Scan for the cell matching the given text and deliver its [X, Y] coordinate at center. 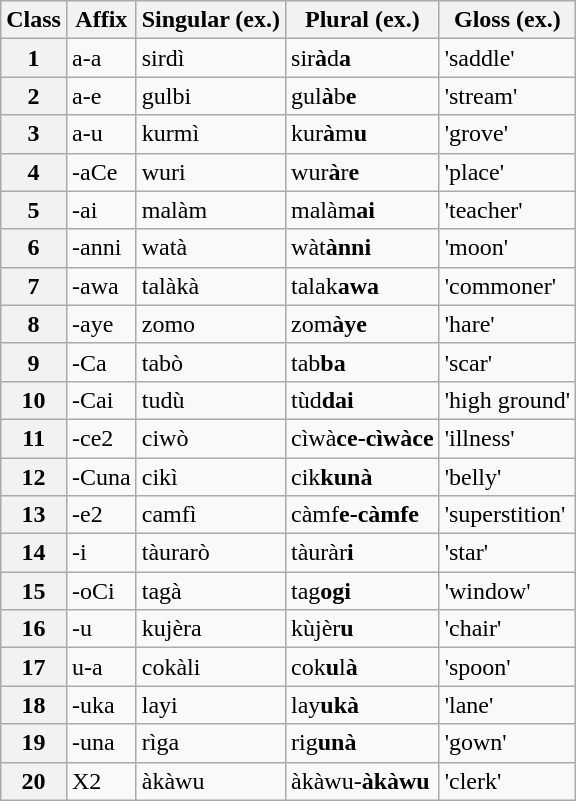
4 [34, 172]
'place' [507, 172]
19 [34, 743]
-Ca [101, 362]
layukà [363, 705]
'belly' [507, 477]
-aCe [101, 172]
'lane' [507, 705]
tagà [210, 591]
8 [34, 324]
Class [34, 20]
'moon' [507, 248]
-awa [101, 286]
rìga [210, 743]
-uka [101, 705]
cìwàce-cìwàce [363, 438]
-Cai [101, 400]
Gloss (ex.) [507, 20]
13 [34, 515]
malàmai [363, 210]
14 [34, 553]
talakawa [363, 286]
'clerk' [507, 781]
'chair' [507, 629]
-e2 [101, 515]
càmfe-càmfe [363, 515]
gulbi [210, 96]
wàtànni [363, 248]
3 [34, 134]
a-u [101, 134]
1 [34, 58]
Singular (ex.) [210, 20]
-ai [101, 210]
15 [34, 591]
5 [34, 210]
tudù [210, 400]
'scar' [507, 362]
'spoon' [507, 667]
layi [210, 705]
tabò [210, 362]
watà [210, 248]
6 [34, 248]
kujèra [210, 629]
-ce2 [101, 438]
10 [34, 400]
17 [34, 667]
18 [34, 705]
sirdì [210, 58]
-i [101, 553]
20 [34, 781]
kurmì [210, 134]
'window' [507, 591]
tàurarò [210, 553]
Affix [101, 20]
-u [101, 629]
a-e [101, 96]
'hare' [507, 324]
cokulà [363, 667]
gulàbe [363, 96]
-aye [101, 324]
'high ground' [507, 400]
tabba [363, 362]
malàm [210, 210]
16 [34, 629]
wuri [210, 172]
tùddai [363, 400]
rigunà [363, 743]
talàkà [210, 286]
X2 [101, 781]
2 [34, 96]
tagogi [363, 591]
cikkunà [363, 477]
ciwò [210, 438]
a-a [101, 58]
siràda [363, 58]
àkàwu-àkàwu [363, 781]
Plural (ex.) [363, 20]
kùjèru [363, 629]
'teacher' [507, 210]
-Cuna [101, 477]
-oCi [101, 591]
cikì [210, 477]
zomàye [363, 324]
'commoner' [507, 286]
11 [34, 438]
zomo [210, 324]
'stream' [507, 96]
'saddle' [507, 58]
-una [101, 743]
wuràre [363, 172]
u-a [101, 667]
'star' [507, 553]
tàuràri [363, 553]
camfì [210, 515]
'gown' [507, 743]
'superstition' [507, 515]
'grove' [507, 134]
àkàwu [210, 781]
7 [34, 286]
9 [34, 362]
'illness' [507, 438]
-anni [101, 248]
cokàli [210, 667]
kuràmu [363, 134]
12 [34, 477]
